Locate the cell with the specified text and output its [X, Y] center coordinate. 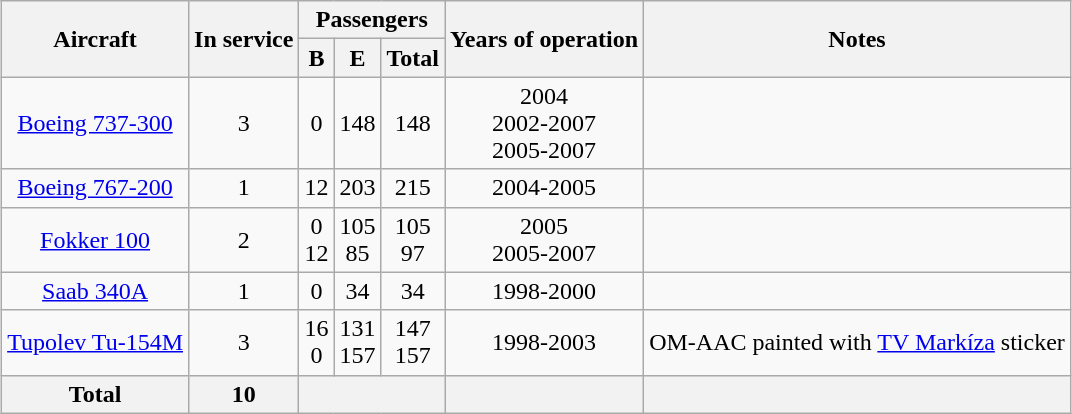
215 [413, 188]
Boeing 737-300 [96, 123]
2004-2005 [544, 188]
012 [316, 240]
OM-AAC painted with TV Markíza sticker [858, 342]
147157 [413, 342]
E [358, 58]
Passengers [372, 20]
Years of operation [544, 39]
Notes [858, 39]
1998-2003 [544, 342]
160 [316, 342]
Saab 340A [96, 291]
Aircraft [96, 39]
1998-2000 [544, 291]
20052005-2007 [544, 240]
Fokker 100 [96, 240]
Boeing 767-200 [96, 188]
203 [358, 188]
12 [316, 188]
10585 [358, 240]
2 [244, 240]
In service [244, 39]
Tupolev Tu-154M [96, 342]
B [316, 58]
10597 [413, 240]
20042002-20072005-2007 [544, 123]
10 [244, 394]
131157 [358, 342]
